Find where the given text appears and provide that cell's center as (X, Y) coordinate. 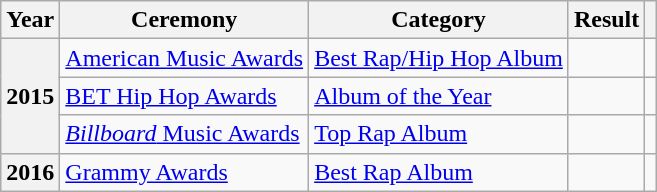
Year (30, 20)
Top Rap Album (439, 134)
Billboard Music Awards (184, 134)
Grammy Awards (184, 172)
Best Rap/Hip Hop Album (439, 58)
2015 (30, 96)
Best Rap Album (439, 172)
Result (606, 20)
Category (439, 20)
Album of the Year (439, 96)
BET Hip Hop Awards (184, 96)
Ceremony (184, 20)
2016 (30, 172)
American Music Awards (184, 58)
